Capture the cell that displays the provided text and extract its (X, Y) central coordinate. 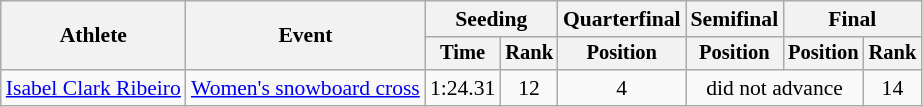
Final (852, 19)
Isabel Clark Ribeiro (94, 88)
Athlete (94, 36)
Quarterfinal (622, 19)
Semifinal (735, 19)
Time (462, 54)
14 (893, 88)
4 (622, 88)
did not advance (775, 88)
Seeding (492, 19)
1:24.31 (462, 88)
Women's snowboard cross (306, 88)
Event (306, 36)
12 (529, 88)
